Pinpoint the cell where the given text exists, returning its [X, Y] midpoint coordinate. 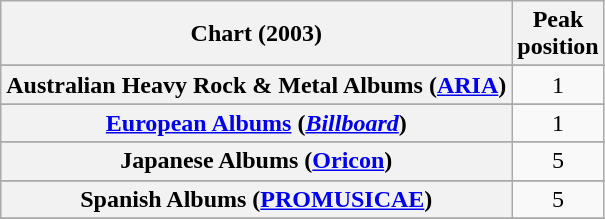
Peakposition [558, 34]
Chart (2003) [256, 34]
Spanish Albums (PROMUSICAE) [256, 199]
European Albums (Billboard) [256, 123]
Australian Heavy Rock & Metal Albums (ARIA) [256, 85]
Japanese Albums (Oricon) [256, 161]
